Find where the given text appears and provide that cell's center as [X, Y] coordinate. 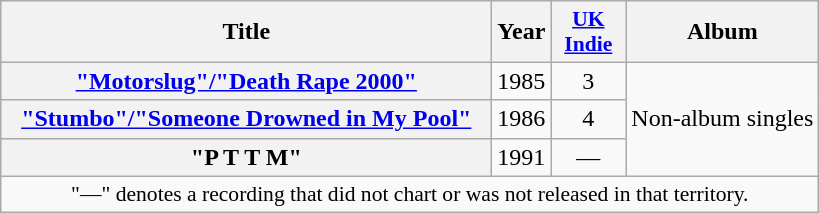
"P T T M" [246, 157]
— [588, 157]
3 [588, 81]
Year [522, 32]
"—" denotes a recording that did not chart or was not released in that territory. [410, 194]
Album [722, 32]
1986 [522, 119]
1985 [522, 81]
Title [246, 32]
"Stumbo"/"Someone Drowned in My Pool" [246, 119]
"Motorslug"/"Death Rape 2000" [246, 81]
Non-album singles [722, 119]
1991 [522, 157]
UK Indie [588, 32]
4 [588, 119]
